From the cell containing the given text, extract its center point as [x, y] coordinate. 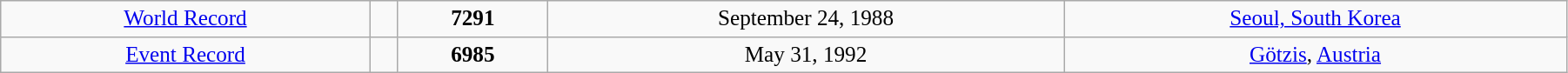
World Record [185, 19]
7291 [472, 19]
6985 [472, 55]
Event Record [185, 55]
Seoul, South Korea [1316, 19]
September 24, 1988 [806, 19]
Götzis, Austria [1316, 55]
May 31, 1992 [806, 55]
